Search for the cell housing the specified text and yield its (X, Y) center coordinate. 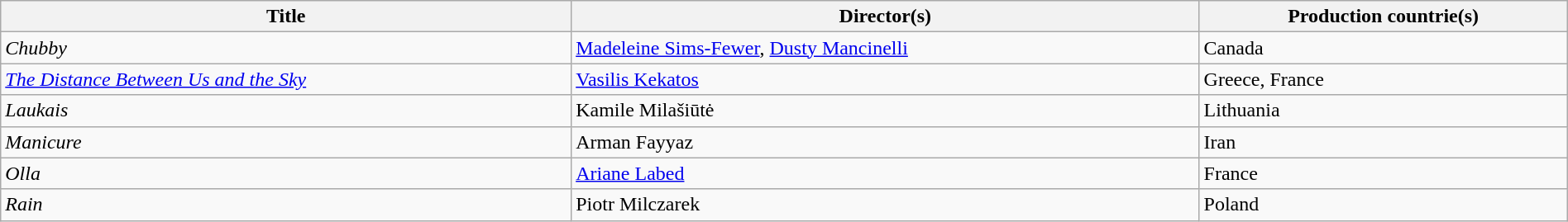
Manicure (286, 142)
Vasilis Kekatos (885, 79)
Iran (1383, 142)
Madeleine Sims-Fewer, Dusty Mancinelli (885, 48)
Chubby (286, 48)
France (1383, 173)
The Distance Between Us and the Sky (286, 79)
Rain (286, 205)
Greece, France (1383, 79)
Poland (1383, 205)
Canada (1383, 48)
Director(s) (885, 17)
Ariane Labed (885, 173)
Laukais (286, 111)
Kamile Milašiūtė (885, 111)
Arman Fayyaz (885, 142)
Piotr Milczarek (885, 205)
Olla (286, 173)
Title (286, 17)
Production countrie(s) (1383, 17)
Lithuania (1383, 111)
